Scan for the cell matching the given text and deliver its [X, Y] coordinate at center. 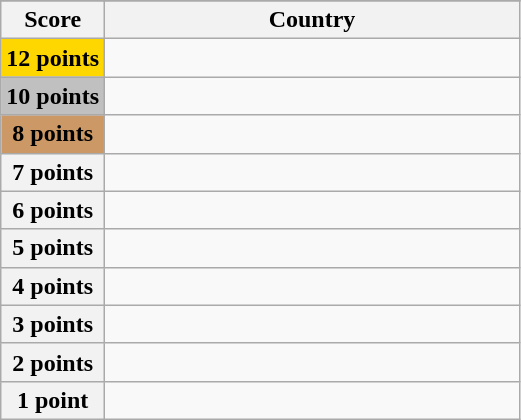
1 point [53, 400]
Country [312, 20]
8 points [53, 134]
6 points [53, 210]
7 points [53, 172]
5 points [53, 248]
Score [53, 20]
4 points [53, 286]
3 points [53, 324]
10 points [53, 96]
12 points [53, 58]
2 points [53, 362]
